From the cell containing the given text, extract its center point as (x, y) coordinate. 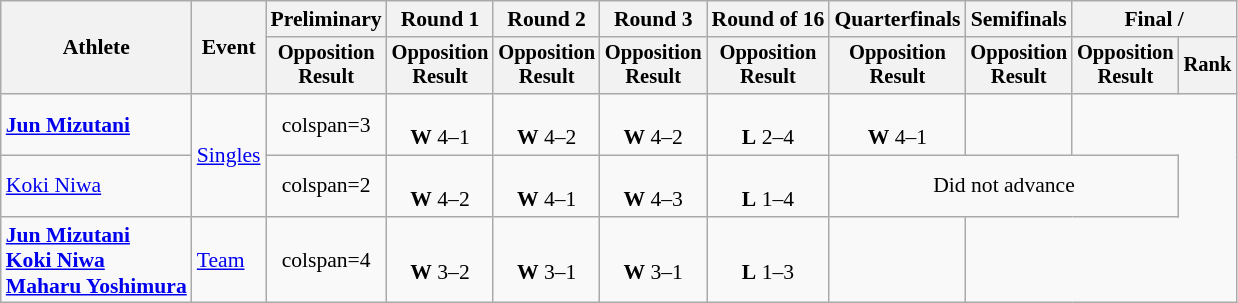
Round of 16 (768, 19)
Semifinals (1018, 19)
Round 2 (546, 19)
W 4–3 (654, 186)
Final / (1154, 19)
Round 1 (440, 19)
Preliminary (326, 19)
Koki Niwa (96, 186)
Athlete (96, 48)
Singles (229, 155)
Event (229, 48)
L 1–4 (768, 186)
Quarterfinals (897, 19)
L 2–4 (768, 124)
Did not advance (1004, 186)
Rank (1208, 66)
Round 3 (654, 19)
colspan=2 (326, 186)
Jun Mizutani (96, 124)
colspan=3 (326, 124)
